Output the [x, y] coordinate of the center of the cell containing the given text.  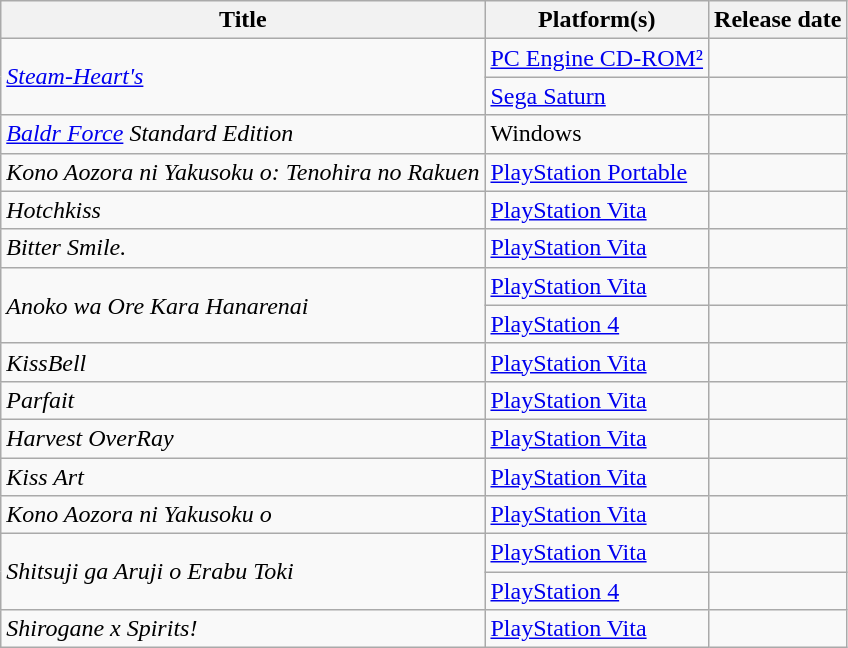
Kiss Art [243, 477]
Release date [778, 20]
Anoko wa Ore Kara Hanarenai [243, 305]
Steam-Heart's [243, 77]
KissBell [243, 362]
Harvest OverRay [243, 438]
Title [243, 20]
Kono Aozora ni Yakusoku o [243, 515]
PC Engine CD-ROM² [597, 58]
Baldr Force Standard Edition [243, 134]
Sega Saturn [597, 96]
Hotchkiss [243, 210]
Bitter Smile. [243, 248]
Parfait [243, 400]
Platform(s) [597, 20]
PlayStation Portable [597, 172]
Shitsuji ga Aruji o Erabu Toki [243, 572]
Shirogane x Spirits! [243, 629]
Kono Aozora ni Yakusoku o: Tenohira no Rakuen [243, 172]
Windows [597, 134]
